Return [x, y] of the center of cell containing provided text 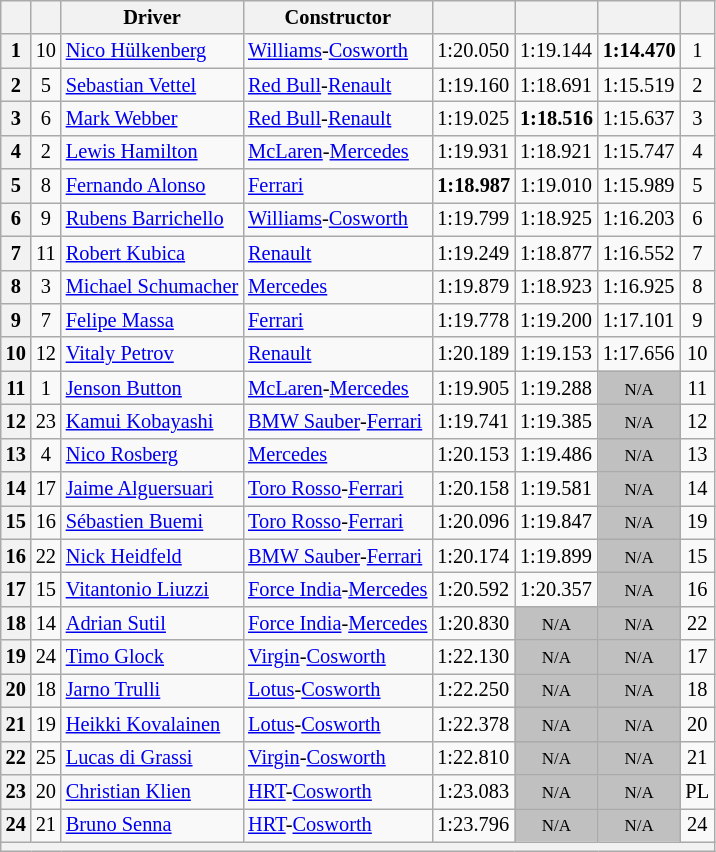
Jenson Button [152, 388]
Constructor [338, 17]
1:19.581 [556, 489]
1:22.378 [474, 724]
Jarno Trulli [152, 690]
1:19.385 [556, 421]
1:18.923 [556, 287]
1:20.153 [474, 455]
1:18.987 [474, 186]
1:19.486 [556, 455]
1:20.189 [474, 354]
1:20.050 [474, 51]
1:22.810 [474, 758]
1:16.203 [640, 219]
Michael Schumacher [152, 287]
Lewis Hamilton [152, 152]
1:22.250 [474, 690]
1:14.470 [640, 51]
Jaime Alguersuari [152, 489]
Driver [152, 17]
Sébastien Buemi [152, 522]
1:18.691 [556, 85]
Nico Rosberg [152, 455]
1:19.025 [474, 118]
1:20.592 [474, 589]
Timo Glock [152, 657]
1:15.989 [640, 186]
1:23.796 [474, 825]
1:16.552 [640, 253]
Nico Hülkenberg [152, 51]
Robert Kubica [152, 253]
1:18.921 [556, 152]
1:15.637 [640, 118]
1:18.877 [556, 253]
1:19.200 [556, 320]
Vitaly Petrov [152, 354]
1:23.083 [474, 791]
Christian Klien [152, 791]
1:19.144 [556, 51]
1:19.899 [556, 556]
1:19.010 [556, 186]
1:15.747 [640, 152]
1:19.905 [474, 388]
1:20.830 [474, 623]
Lucas di Grassi [152, 758]
25 [46, 758]
1:19.249 [474, 253]
1:19.153 [556, 354]
1:19.160 [474, 85]
Heikki Kovalainen [152, 724]
1:20.096 [474, 522]
1:20.174 [474, 556]
1:19.847 [556, 522]
Mark Webber [152, 118]
1:20.158 [474, 489]
1:19.288 [556, 388]
Fernando Alonso [152, 186]
Adrian Sutil [152, 623]
1:17.656 [640, 354]
Bruno Senna [152, 825]
1:18.925 [556, 219]
Rubens Barrichello [152, 219]
PL [698, 791]
1:19.799 [474, 219]
1:17.101 [640, 320]
1:20.357 [556, 589]
Sebastian Vettel [152, 85]
1:15.519 [640, 85]
Vitantonio Liuzzi [152, 589]
1:22.130 [474, 657]
Felipe Massa [152, 320]
1:19.931 [474, 152]
1:16.925 [640, 287]
Nick Heidfeld [152, 556]
1:19.778 [474, 320]
1:18.516 [556, 118]
1:19.741 [474, 421]
1:19.879 [474, 287]
Kamui Kobayashi [152, 421]
